Identify which cell holds the provided text, then report its [X, Y] central coordinate. 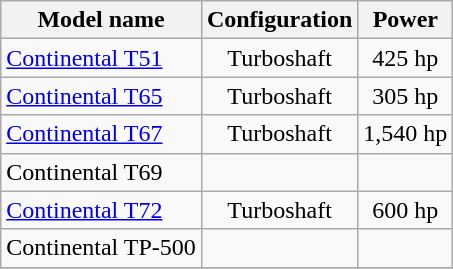
425 hp [406, 58]
Model name [102, 20]
Continental TP-500 [102, 248]
Continental T72 [102, 210]
1,540 hp [406, 134]
Continental T67 [102, 134]
Continental T69 [102, 172]
Continental T51 [102, 58]
Power [406, 20]
Configuration [279, 20]
305 hp [406, 96]
600 hp [406, 210]
Continental T65 [102, 96]
